Capture the cell that displays the provided text and extract its (x, y) central coordinate. 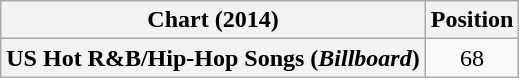
Chart (2014) (213, 20)
US Hot R&B/Hip-Hop Songs (Billboard) (213, 58)
Position (472, 20)
68 (472, 58)
